Pinpoint the cell where the given text exists, returning its (x, y) midpoint coordinate. 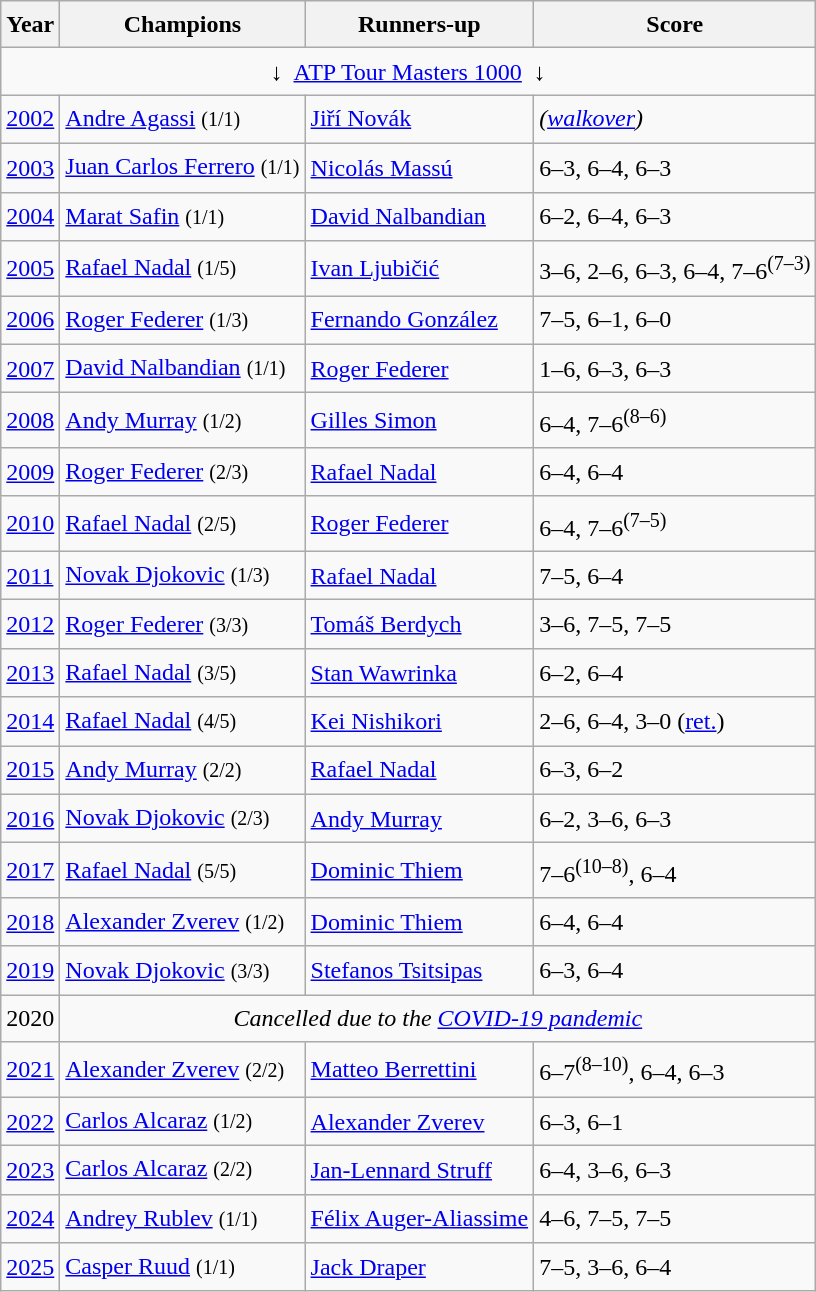
6–2, 3–6, 6–3 (675, 818)
2006 (30, 320)
↓ ATP Tour Masters 1000 ↓ (408, 72)
2021 (30, 1070)
Runners-up (420, 24)
6–2, 6–4 (675, 674)
Cancelled due to the COVID-19 pandemic (438, 1018)
2017 (30, 870)
Novak Djokovic (1/3) (182, 576)
7–5, 6–1, 6–0 (675, 320)
2023 (30, 1170)
Year (30, 24)
Rafael Nadal (2/5) (182, 524)
Novak Djokovic (2/3) (182, 818)
7–5, 6–4 (675, 576)
David Nalbandian (420, 216)
6–3, 6–2 (675, 770)
2025 (30, 1268)
Score (675, 24)
2022 (30, 1122)
2014 (30, 722)
Juan Carlos Ferrero (1/1) (182, 168)
4–6, 7–5, 7–5 (675, 1218)
6–3, 6–1 (675, 1122)
3–6, 2–6, 6–3, 6–4, 7–6(7–3) (675, 268)
2018 (30, 922)
Carlos Alcaraz (1/2) (182, 1122)
Rafael Nadal (1/5) (182, 268)
2016 (30, 818)
2010 (30, 524)
Alexander Zverev (1/2) (182, 922)
6–2, 6–4, 6–3 (675, 216)
Carlos Alcaraz (2/2) (182, 1170)
Matteo Berrettini (420, 1070)
Jan-Lennard Struff (420, 1170)
Andre Agassi (1/1) (182, 120)
2008 (30, 420)
Andrey Rublev (1/1) (182, 1218)
2009 (30, 472)
6–4, 7–6(8–6) (675, 420)
2011 (30, 576)
2–6, 6–4, 3–0 (ret.) (675, 722)
2002 (30, 120)
Alexander Zverev (2/2) (182, 1070)
Andy Murray (420, 818)
2019 (30, 970)
Nicolás Massú (420, 168)
6–4, 3–6, 6–3 (675, 1170)
Félix Auger-Aliassime (420, 1218)
Rafael Nadal (4/5) (182, 722)
7–5, 3–6, 6–4 (675, 1268)
6–7(8–10), 6–4, 6–3 (675, 1070)
2020 (30, 1018)
Rafael Nadal (5/5) (182, 870)
Novak Djokovic (3/3) (182, 970)
6–3, 6–4 (675, 970)
2003 (30, 168)
Tomáš Berdych (420, 624)
2012 (30, 624)
2005 (30, 268)
Champions (182, 24)
3–6, 7–5, 7–5 (675, 624)
Andy Murray (2/2) (182, 770)
Jiří Novák (420, 120)
2015 (30, 770)
Jack Draper (420, 1268)
Roger Federer (3/3) (182, 624)
2024 (30, 1218)
(walkover) (675, 120)
1–6, 6–3, 6–3 (675, 368)
6–3, 6–4, 6–3 (675, 168)
Gilles Simon (420, 420)
Ivan Ljubičić (420, 268)
2004 (30, 216)
Marat Safin (1/1) (182, 216)
Rafael Nadal (3/5) (182, 674)
David Nalbandian (1/1) (182, 368)
Roger Federer (1/3) (182, 320)
7–6(10–8), 6–4 (675, 870)
Alexander Zverev (420, 1122)
Roger Federer (2/3) (182, 472)
Stefanos Tsitsipas (420, 970)
2013 (30, 674)
Fernando González (420, 320)
Andy Murray (1/2) (182, 420)
Kei Nishikori (420, 722)
6–4, 7–6(7–5) (675, 524)
Stan Wawrinka (420, 674)
2007 (30, 368)
Casper Ruud (1/1) (182, 1268)
